Identify which cell holds the provided text, then report its (x, y) central coordinate. 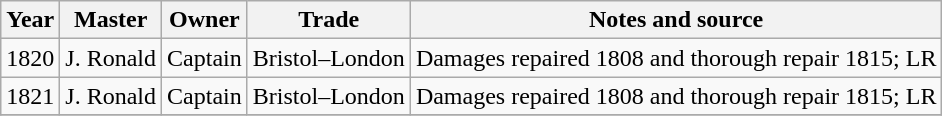
Trade (328, 20)
1820 (30, 58)
Notes and source (676, 20)
Master (111, 20)
Year (30, 20)
Owner (205, 20)
1821 (30, 96)
